Detect which cell encompasses the target text, then output its (X, Y) center coordinate. 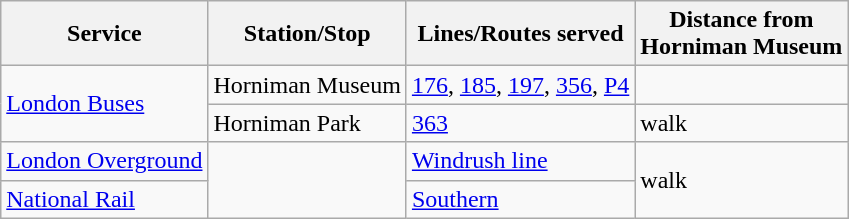
London Buses (104, 104)
Distance fromHorniman Museum (742, 34)
Horniman Park (307, 123)
363 (520, 123)
Station/Stop (307, 34)
176, 185, 197, 356, P4 (520, 85)
National Rail (104, 199)
Lines/Routes served (520, 34)
Service (104, 34)
Southern (520, 199)
Windrush line (520, 161)
Horniman Museum (307, 85)
London Overground (104, 161)
